Locate the cell with the specified text and output its [X, Y] center coordinate. 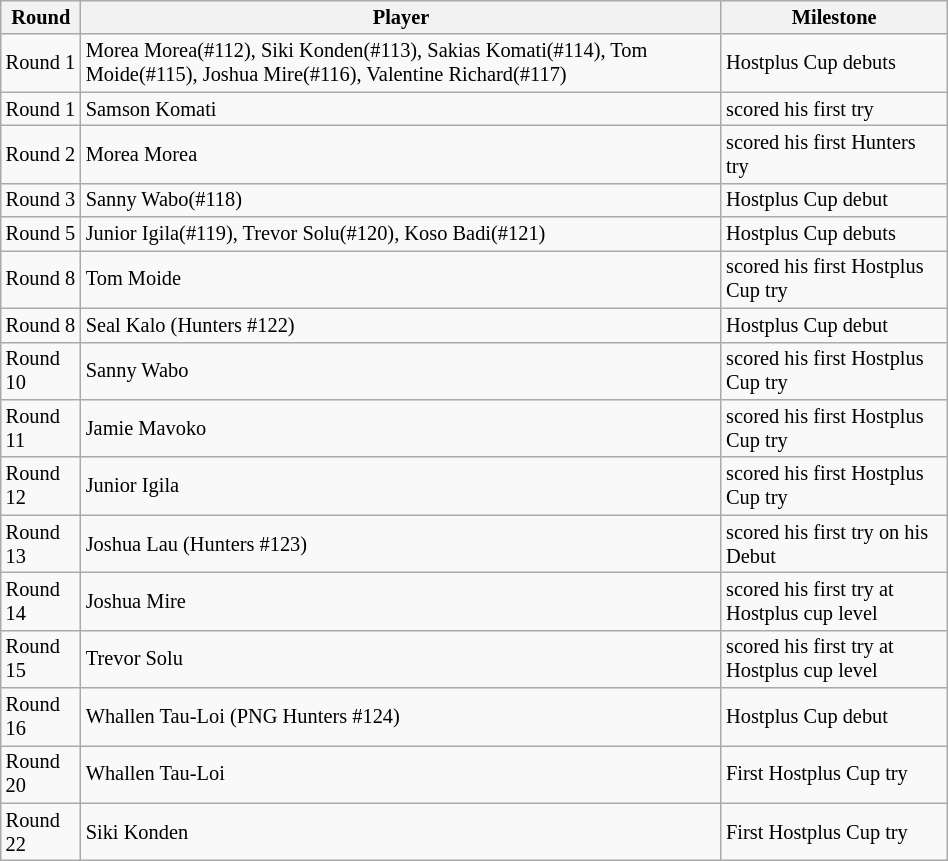
Round 11 [41, 428]
Round 16 [41, 717]
Round 15 [41, 659]
Morea Morea [401, 154]
Round [41, 17]
Joshua Mire [401, 601]
Jamie Mavoko [401, 428]
scored his first try on his Debut [834, 544]
Seal Kalo (Hunters #122) [401, 325]
Round 2 [41, 154]
Tom Moide [401, 279]
Whallen Tau-Loi (PNG Hunters #124) [401, 717]
Joshua Lau (Hunters #123) [401, 544]
Sanny Wabo [401, 371]
Sanny Wabo(#118) [401, 200]
Morea Morea(#112), Siki Konden(#113), Sakias Komati(#114), Tom Moide(#115), Joshua Mire(#116), Valentine Richard(#117) [401, 63]
Junior Igila [401, 486]
Milestone [834, 17]
Round 14 [41, 601]
Samson Komati [401, 109]
Whallen Tau-Loi [401, 774]
Round 3 [41, 200]
Round 22 [41, 832]
Player [401, 17]
Round 10 [41, 371]
Round 12 [41, 486]
scored his first Hunters try [834, 154]
Round 5 [41, 234]
Round 20 [41, 774]
Trevor Solu [401, 659]
Round 13 [41, 544]
Siki Konden [401, 832]
scored his first try [834, 109]
Junior Igila(#119), Trevor Solu(#120), Koso Badi(#121) [401, 234]
